Determine the (x, y) coordinate at the center of the cell enclosing the given text.  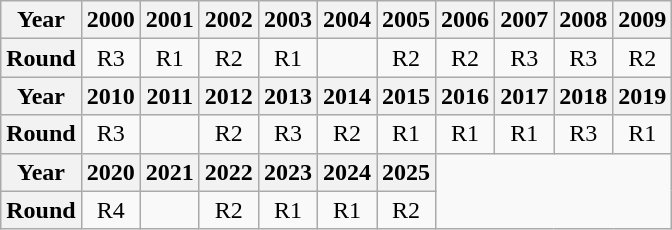
2017 (524, 96)
2016 (466, 96)
2001 (170, 20)
2003 (288, 20)
2022 (228, 172)
2005 (406, 20)
2018 (584, 96)
2024 (346, 172)
2009 (642, 20)
2014 (346, 96)
2007 (524, 20)
2006 (466, 20)
2000 (110, 20)
2004 (346, 20)
2015 (406, 96)
2021 (170, 172)
2002 (228, 20)
2012 (228, 96)
2013 (288, 96)
R4 (110, 210)
2023 (288, 172)
2008 (584, 20)
2011 (170, 96)
2019 (642, 96)
2010 (110, 96)
2020 (110, 172)
2025 (406, 172)
